Determine the (X, Y) coordinate at the center of the cell enclosing the given text.  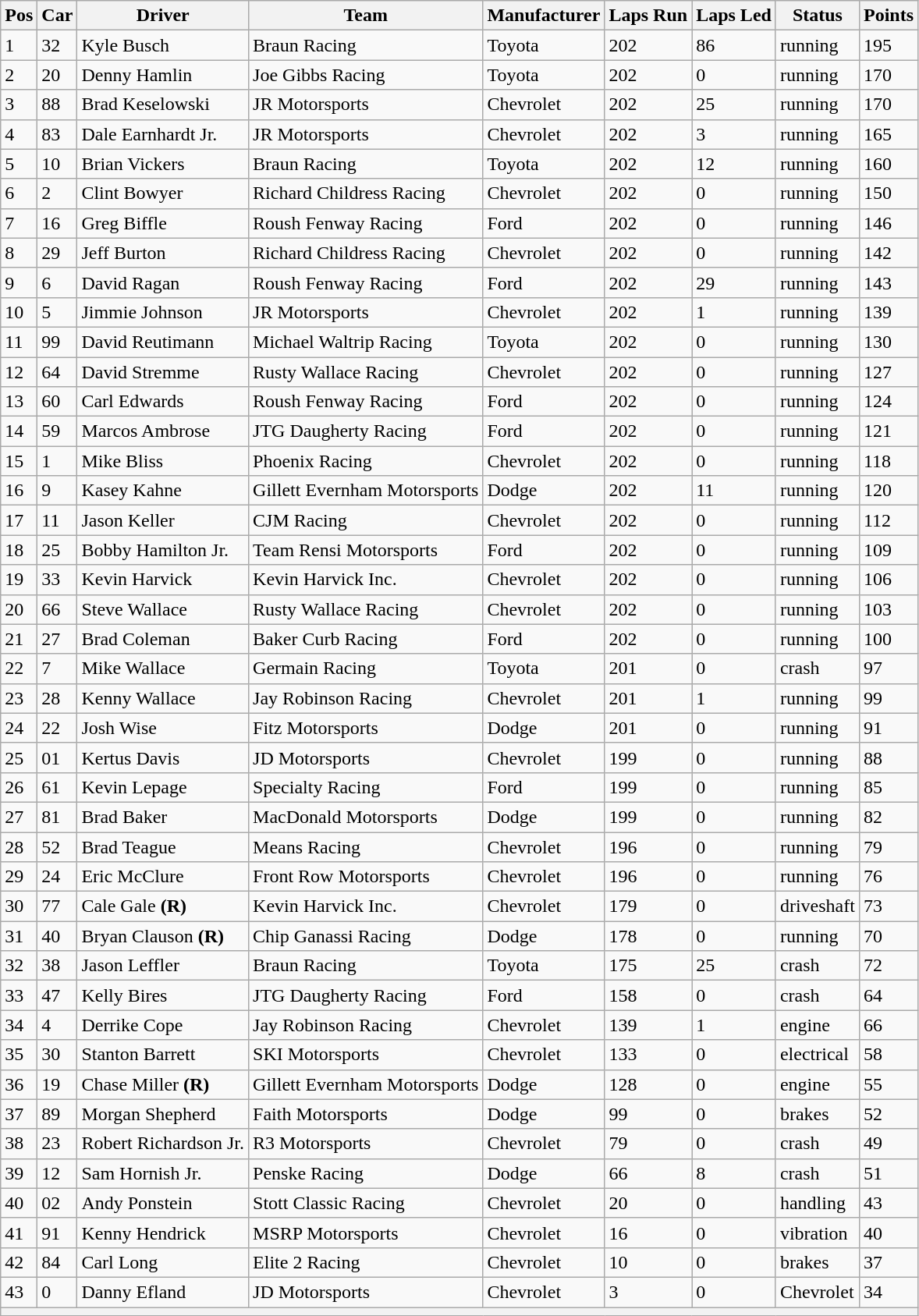
handling (818, 1203)
21 (19, 639)
Team Rensi Motorsports (366, 550)
42 (19, 1262)
103 (888, 609)
Brad Baker (163, 817)
Mike Bliss (163, 461)
142 (888, 253)
Front Row Motorsports (366, 877)
133 (648, 1055)
146 (888, 223)
60 (58, 402)
Kenny Hendrick (163, 1233)
driveshaft (818, 906)
Jimmie Johnson (163, 312)
Mike Wallace (163, 669)
97 (888, 669)
72 (888, 966)
Eric McClure (163, 877)
Kevin Harvick (163, 580)
150 (888, 193)
106 (888, 580)
Kyle Busch (163, 45)
Brian Vickers (163, 164)
Joe Gibbs Racing (366, 75)
Stanton Barrett (163, 1055)
51 (888, 1173)
100 (888, 639)
CJM Racing (366, 520)
Laps Run (648, 16)
17 (19, 520)
Driver (163, 16)
David Stremme (163, 372)
Josh Wise (163, 728)
Michael Waltrip Racing (366, 342)
39 (19, 1173)
Carl Long (163, 1262)
70 (888, 936)
Laps Led (734, 16)
Manufacturer (544, 16)
Chase Miller (R) (163, 1084)
18 (19, 550)
Status (818, 16)
vibration (818, 1233)
Kasey Kahne (163, 491)
Steve Wallace (163, 609)
121 (888, 431)
Kevin Lepage (163, 787)
Baker Curb Racing (366, 639)
Kenny Wallace (163, 698)
61 (58, 787)
124 (888, 402)
Phoenix Racing (366, 461)
73 (888, 906)
109 (888, 550)
49 (888, 1144)
14 (19, 431)
Andy Ponstein (163, 1203)
158 (648, 995)
Bryan Clauson (R) (163, 936)
Faith Motorsports (366, 1114)
David Reutimann (163, 342)
Car (58, 16)
112 (888, 520)
Denny Hamlin (163, 75)
Derrike Cope (163, 1025)
Danny Efland (163, 1292)
47 (58, 995)
15 (19, 461)
77 (58, 906)
160 (888, 164)
31 (19, 936)
Bobby Hamilton Jr. (163, 550)
02 (58, 1203)
Brad Teague (163, 846)
58 (888, 1055)
Points (888, 16)
Germain Racing (366, 669)
86 (734, 45)
179 (648, 906)
Robert Richardson Jr. (163, 1144)
MSRP Motorsports (366, 1233)
R3 Motorsports (366, 1144)
118 (888, 461)
MacDonald Motorsports (366, 817)
Jeff Burton (163, 253)
Pos (19, 16)
130 (888, 342)
Carl Edwards (163, 402)
Fitz Motorsports (366, 728)
76 (888, 877)
Stott Classic Racing (366, 1203)
84 (58, 1262)
Dale Earnhardt Jr. (163, 134)
Marcos Ambrose (163, 431)
128 (648, 1084)
36 (19, 1084)
Jason Leffler (163, 966)
Elite 2 Racing (366, 1262)
Sam Hornish Jr. (163, 1173)
35 (19, 1055)
electrical (818, 1055)
59 (58, 431)
01 (58, 757)
Penske Racing (366, 1173)
55 (888, 1084)
Jason Keller (163, 520)
143 (888, 282)
Means Racing (366, 846)
89 (58, 1114)
Kertus Davis (163, 757)
Brad Coleman (163, 639)
81 (58, 817)
83 (58, 134)
85 (888, 787)
Morgan Shepherd (163, 1114)
Cale Gale (R) (163, 906)
Team (366, 16)
David Ragan (163, 282)
SKI Motorsports (366, 1055)
82 (888, 817)
127 (888, 372)
Greg Biffle (163, 223)
Specialty Racing (366, 787)
26 (19, 787)
178 (648, 936)
Clint Bowyer (163, 193)
Chip Ganassi Racing (366, 936)
41 (19, 1233)
120 (888, 491)
Brad Keselowski (163, 105)
13 (19, 402)
175 (648, 966)
165 (888, 134)
Kelly Bires (163, 995)
195 (888, 45)
